Scan for the cell matching the given text and deliver its [X, Y] coordinate at center. 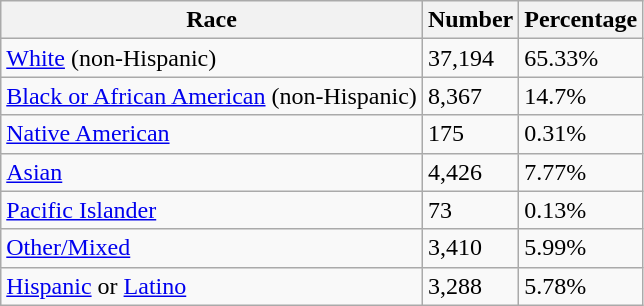
8,367 [470, 96]
3,410 [470, 248]
65.33% [581, 58]
7.77% [581, 172]
5.78% [581, 286]
Other/Mixed [212, 248]
0.13% [581, 210]
37,194 [470, 58]
White (non-Hispanic) [212, 58]
Asian [212, 172]
Native American [212, 134]
Black or African American (non-Hispanic) [212, 96]
3,288 [470, 286]
Race [212, 20]
5.99% [581, 248]
4,426 [470, 172]
14.7% [581, 96]
Pacific Islander [212, 210]
0.31% [581, 134]
Hispanic or Latino [212, 286]
175 [470, 134]
Percentage [581, 20]
Number [470, 20]
73 [470, 210]
